Provide the [X, Y] coordinate of the cell's center where the given text is located.  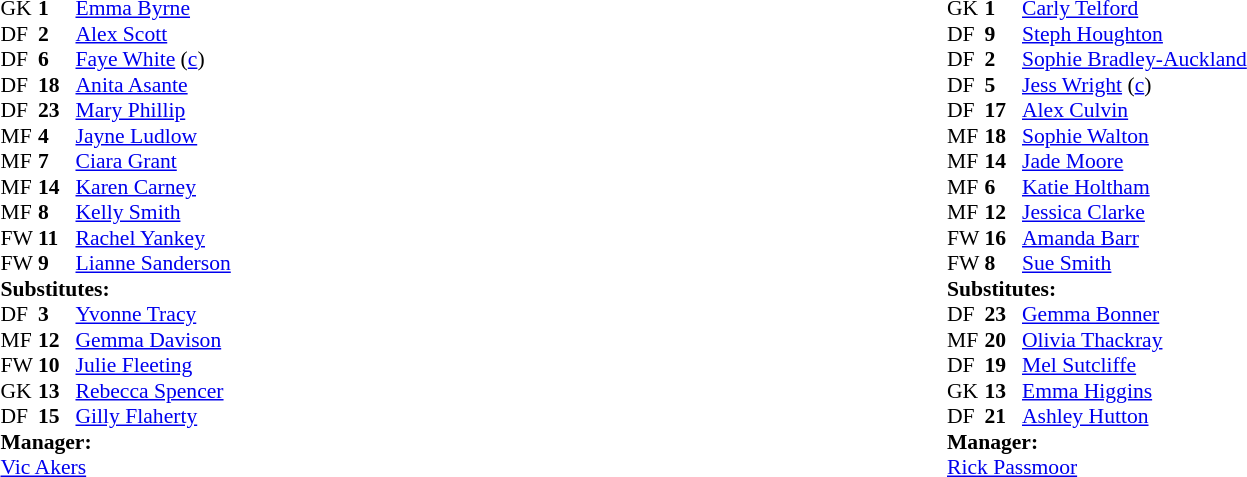
Kelly Smith [154, 213]
Amanda Barr [1134, 238]
Katie Holtham [1134, 187]
3 [57, 315]
Jessica Clarke [1134, 213]
4 [57, 136]
7 [57, 161]
Steph Houghton [1134, 34]
Rebecca Spencer [154, 391]
Mel Sutcliffe [1134, 365]
Alex Culvin [1134, 111]
Gemma Davison [154, 340]
Faye White (c) [154, 59]
Sophie Walton [1134, 136]
Jayne Ludlow [154, 136]
11 [57, 238]
15 [57, 417]
Mary Phillip [154, 111]
Emma Higgins [1134, 391]
Julie Fleeting [154, 365]
Ciara Grant [154, 161]
Jess Wright (c) [1134, 85]
Ashley Hutton [1134, 417]
21 [1003, 417]
Jade Moore [1134, 161]
19 [1003, 365]
Sue Smith [1134, 263]
5 [1003, 85]
Karen Carney [154, 187]
20 [1003, 340]
Alex Scott [154, 34]
10 [57, 365]
Anita Asante [154, 85]
Olivia Thackray [1134, 340]
Gemma Bonner [1134, 315]
Gilly Flaherty [154, 417]
Sophie Bradley-Auckland [1134, 59]
Yvonne Tracy [154, 315]
16 [1003, 238]
Lianne Sanderson [154, 263]
17 [1003, 111]
Rachel Yankey [154, 238]
